Identify which cell holds the provided text, then report its (x, y) central coordinate. 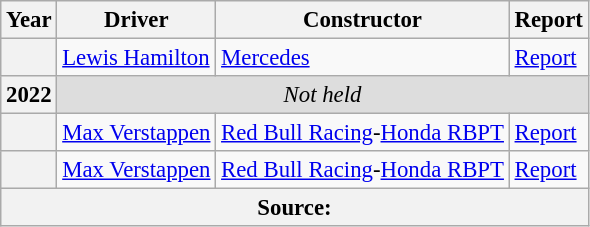
Constructor (362, 20)
Lewis Hamilton (136, 58)
2022 (29, 95)
Source: (294, 208)
Mercedes (362, 58)
Year (29, 20)
Driver (136, 20)
Not held (322, 95)
